Locate the cell with the specified text and output its (X, Y) center coordinate. 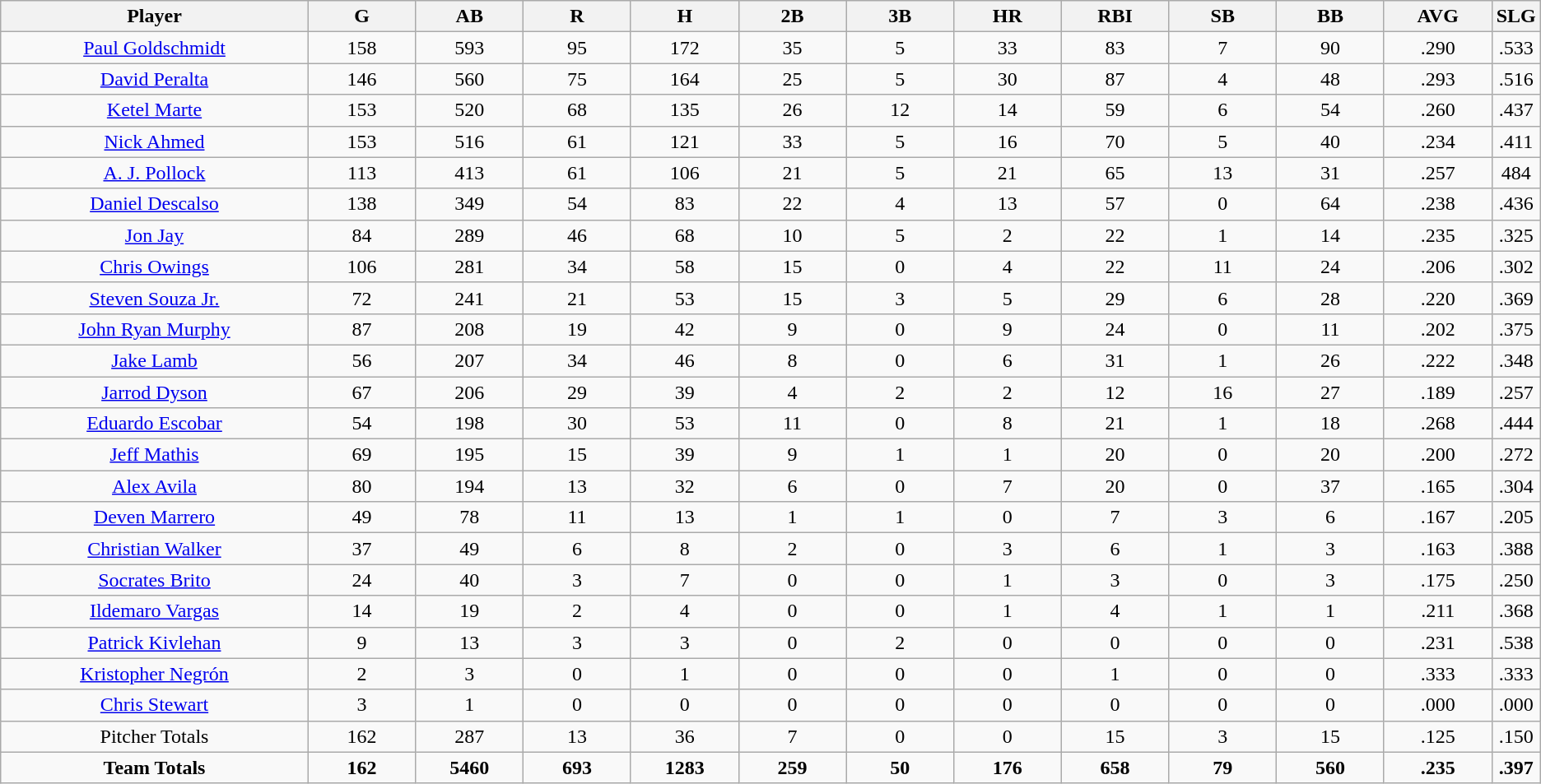
Chris Stewart (155, 705)
.533 (1516, 48)
80 (362, 486)
Ildemaro Vargas (155, 611)
.167 (1437, 517)
.250 (1516, 580)
Player (155, 16)
SB (1223, 16)
H (685, 16)
.125 (1437, 736)
.234 (1437, 141)
176 (1008, 768)
206 (469, 392)
.411 (1516, 141)
.304 (1516, 486)
Jeff Mathis (155, 455)
.437 (1516, 110)
194 (469, 486)
164 (685, 79)
.206 (1437, 267)
Jon Jay (155, 235)
135 (685, 110)
.205 (1516, 517)
Chris Owings (155, 267)
27 (1330, 392)
Steven Souza Jr. (155, 298)
BB (1330, 16)
Nick Ahmed (155, 141)
95 (578, 48)
58 (685, 267)
.222 (1437, 360)
.272 (1516, 455)
59 (1115, 110)
Daniel Descalso (155, 204)
.260 (1437, 110)
Patrick Kivlehan (155, 643)
5460 (469, 768)
Alex Avila (155, 486)
67 (362, 392)
18 (1330, 424)
AB (469, 16)
172 (685, 48)
520 (469, 110)
G (362, 16)
2B (792, 16)
281 (469, 267)
72 (362, 298)
42 (685, 329)
.302 (1516, 267)
79 (1223, 768)
AVG (1437, 16)
48 (1330, 79)
.325 (1516, 235)
R (578, 16)
.163 (1437, 549)
146 (362, 79)
65 (1115, 173)
RBI (1115, 16)
32 (685, 486)
.538 (1516, 643)
208 (469, 329)
.516 (1516, 79)
.202 (1437, 329)
3B (901, 16)
.348 (1516, 360)
78 (469, 517)
HR (1008, 16)
SLG (1516, 16)
Deven Marrero (155, 517)
Jarrod Dyson (155, 392)
121 (685, 141)
113 (362, 173)
.368 (1516, 611)
84 (362, 235)
195 (469, 455)
.369 (1516, 298)
349 (469, 204)
198 (469, 424)
138 (362, 204)
Kristopher Negrón (155, 674)
.397 (1516, 768)
Christian Walker (155, 549)
413 (469, 173)
287 (469, 736)
Jake Lamb (155, 360)
50 (901, 768)
70 (1115, 141)
.238 (1437, 204)
.220 (1437, 298)
.268 (1437, 424)
.444 (1516, 424)
.165 (1437, 486)
516 (469, 141)
289 (469, 235)
.375 (1516, 329)
.293 (1437, 79)
241 (469, 298)
Paul Goldschmidt (155, 48)
56 (362, 360)
64 (1330, 204)
.150 (1516, 736)
A. J. Pollock (155, 173)
Team Totals (155, 768)
57 (1115, 204)
John Ryan Murphy (155, 329)
69 (362, 455)
Eduardo Escobar (155, 424)
Socrates Brito (155, 580)
36 (685, 736)
10 (792, 235)
35 (792, 48)
Pitcher Totals (155, 736)
.290 (1437, 48)
.189 (1437, 392)
.211 (1437, 611)
David Peralta (155, 79)
28 (1330, 298)
158 (362, 48)
.175 (1437, 580)
259 (792, 768)
.388 (1516, 549)
Ketel Marte (155, 110)
693 (578, 768)
207 (469, 360)
593 (469, 48)
.200 (1437, 455)
484 (1516, 173)
.231 (1437, 643)
75 (578, 79)
25 (792, 79)
1283 (685, 768)
.436 (1516, 204)
90 (1330, 48)
658 (1115, 768)
